Pinpoint the cell where the given text exists, returning its [X, Y] midpoint coordinate. 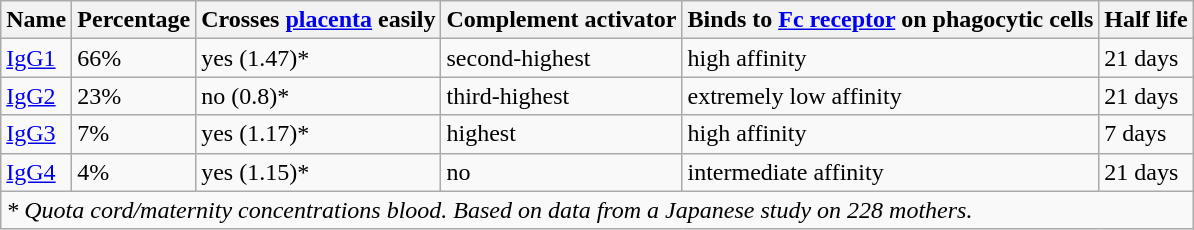
no [562, 172]
intermediate affinity [890, 172]
highest [562, 134]
Crosses placenta easily [318, 20]
66% [134, 58]
yes (1.15)* [318, 172]
IgG3 [36, 134]
third-highest [562, 96]
7 days [1146, 134]
extremely low affinity [890, 96]
23% [134, 96]
yes (1.17)* [318, 134]
7% [134, 134]
Binds to Fc receptor on phagocytic cells [890, 20]
Half life [1146, 20]
Percentage [134, 20]
IgG1 [36, 58]
IgG4 [36, 172]
4% [134, 172]
* Quota cord/maternity concentrations blood. Based on data from a Japanese study on 228 mothers. [597, 210]
Complement activator [562, 20]
no (0.8)* [318, 96]
Name [36, 20]
second-highest [562, 58]
yes (1.47)* [318, 58]
IgG2 [36, 96]
